Return (x, y) of the center of cell containing provided text 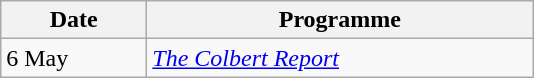
The Colbert Report (340, 58)
Programme (340, 20)
6 May (74, 58)
Date (74, 20)
